Scan for the cell matching the given text and deliver its (x, y) coordinate at center. 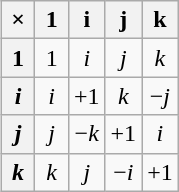
−i (124, 172)
−j (160, 96)
−k (86, 134)
× (18, 20)
